Search for the cell housing the specified text and yield its (X, Y) center coordinate. 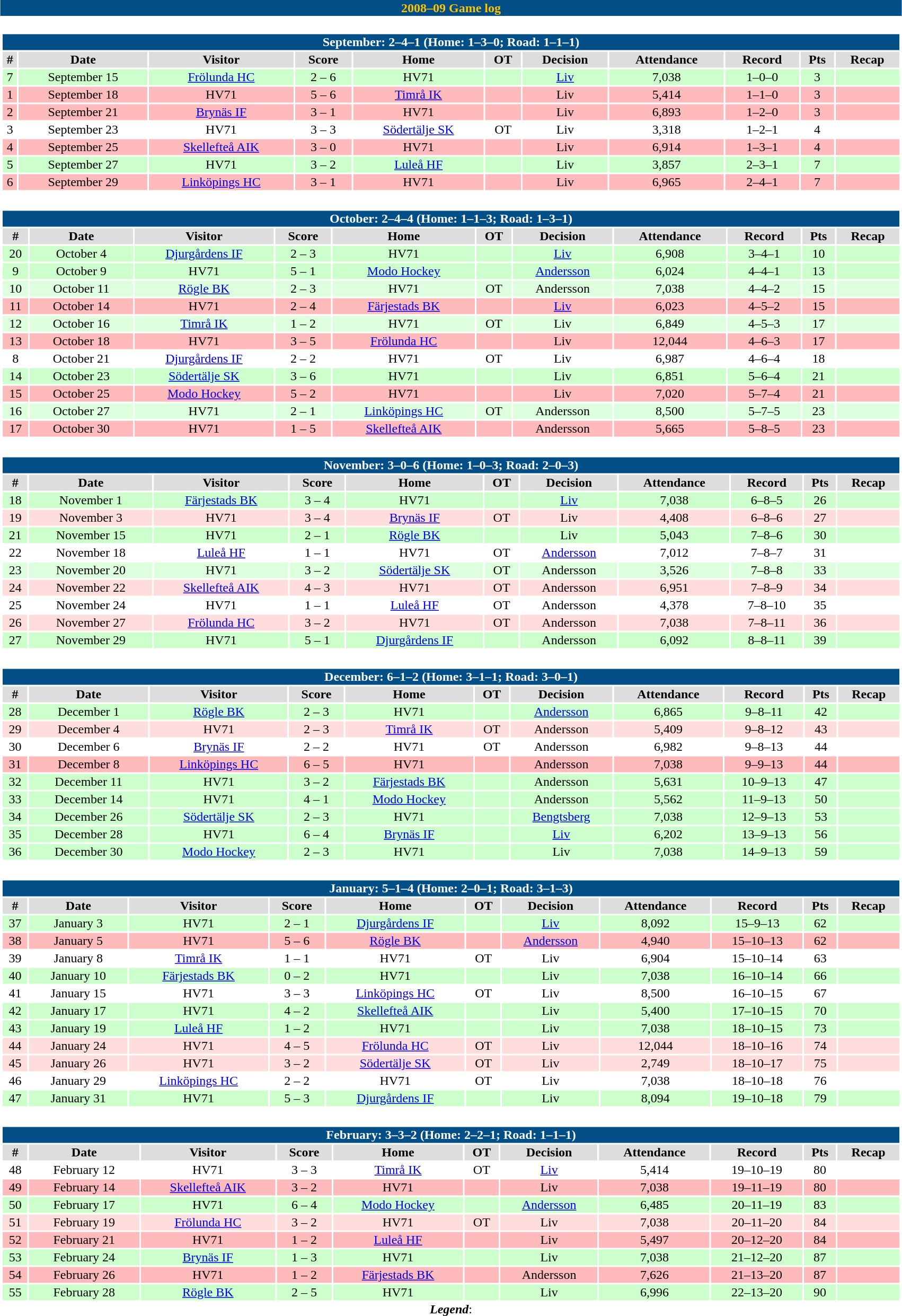
6 (10, 182)
8,092 (656, 923)
December 8 (89, 764)
6 – 5 (317, 764)
11–9–13 (764, 799)
4,408 (674, 518)
4 – 2 (297, 1011)
October 21 (82, 359)
February: 3–3–2 (Home: 2–2–1; Road: 1–1–1) (450, 1135)
28 (15, 712)
4–4–1 (764, 271)
2 – 6 (323, 77)
3–4–1 (764, 254)
4 – 1 (317, 799)
18–10–15 (758, 1028)
January 15 (78, 993)
November 20 (91, 570)
December 30 (89, 852)
September 15 (83, 77)
September: 2–4–1 (Home: 1–3–0; Road: 1–1–1) (450, 42)
1 – 5 (303, 429)
20–11–20 (757, 1222)
6,996 (655, 1292)
5–8–5 (764, 429)
November 3 (91, 518)
16–10–14 (758, 976)
12 (15, 324)
January 3 (78, 923)
September 25 (83, 147)
0 – 2 (297, 976)
January 26 (78, 1063)
October 14 (82, 306)
6,982 (668, 747)
September 21 (83, 112)
6,893 (667, 112)
7–8–7 (767, 553)
4–5–2 (764, 306)
7–8–10 (767, 605)
54 (15, 1275)
January 29 (78, 1081)
38 (15, 941)
2 – 4 (303, 306)
October 27 (82, 411)
15–10–13 (758, 941)
41 (15, 993)
4–5–3 (764, 324)
9–8–11 (764, 712)
17–10–15 (758, 1011)
1 – 3 (304, 1257)
76 (820, 1081)
6,202 (668, 834)
February 21 (84, 1240)
7,012 (674, 553)
7–8–8 (767, 570)
83 (820, 1205)
9–9–13 (764, 764)
5–7–5 (764, 411)
November: 3–0–6 (Home: 1–0–3; Road: 2–0–3) (450, 465)
5,631 (668, 782)
1–2–1 (762, 130)
29 (15, 729)
45 (15, 1063)
November 22 (91, 588)
16 (15, 411)
4–6–3 (764, 341)
2–4–1 (762, 182)
15–10–14 (758, 958)
74 (820, 1046)
January 24 (78, 1046)
5–6–4 (764, 376)
40 (15, 976)
63 (820, 958)
4,940 (656, 941)
67 (820, 993)
5,409 (668, 729)
18–10–16 (758, 1046)
1–3–1 (762, 147)
48 (15, 1170)
6,904 (656, 958)
19–11–19 (757, 1187)
6–8–5 (767, 500)
16–10–15 (758, 993)
9–8–13 (764, 747)
3 – 0 (323, 147)
4,378 (674, 605)
September 27 (83, 165)
5 (10, 165)
51 (15, 1222)
90 (820, 1292)
October 30 (82, 429)
6,865 (668, 712)
7–8–6 (767, 535)
January: 5–1–4 (Home: 2–0–1; Road: 3–1–3) (450, 888)
February 14 (84, 1187)
6,965 (667, 182)
January 8 (78, 958)
21–12–20 (757, 1257)
22–13–20 (757, 1292)
January 17 (78, 1011)
6,908 (670, 254)
October: 2–4–4 (Home: 1–1–3; Road: 1–3–1) (450, 219)
January 31 (78, 1098)
5–7–4 (764, 394)
7,626 (655, 1275)
20 (15, 254)
15–9–13 (758, 923)
September 29 (83, 182)
6,851 (670, 376)
February 26 (84, 1275)
7–8–11 (767, 623)
56 (821, 834)
November 18 (91, 553)
75 (820, 1063)
25 (15, 605)
19–10–19 (757, 1170)
February 19 (84, 1222)
2008–09 Game log (451, 8)
October 23 (82, 376)
37 (15, 923)
13–9–13 (764, 834)
November 29 (91, 640)
79 (820, 1098)
21–13–20 (757, 1275)
6,485 (655, 1205)
19 (15, 518)
October 4 (82, 254)
5 – 2 (303, 394)
November 27 (91, 623)
November 24 (91, 605)
1–2–0 (762, 112)
January 10 (78, 976)
18–10–17 (758, 1063)
October 16 (82, 324)
6,023 (670, 306)
2–3–1 (762, 165)
4–6–4 (764, 359)
December 1 (89, 712)
9–8–12 (764, 729)
20–12–20 (757, 1240)
September 23 (83, 130)
5,497 (655, 1240)
7–8–9 (767, 588)
December 4 (89, 729)
5,043 (674, 535)
October 9 (82, 271)
December 6 (89, 747)
1 (10, 95)
55 (15, 1292)
32 (15, 782)
1–0–0 (762, 77)
3,526 (674, 570)
3 – 5 (303, 341)
66 (820, 976)
8 (15, 359)
59 (821, 852)
20–11–19 (757, 1205)
January 19 (78, 1028)
December 14 (89, 799)
September 18 (83, 95)
6,914 (667, 147)
6,849 (670, 324)
November 15 (91, 535)
December 11 (89, 782)
14–9–13 (764, 852)
October 25 (82, 394)
January 5 (78, 941)
12–9–13 (764, 817)
3,857 (667, 165)
14 (15, 376)
November 1 (91, 500)
February 17 (84, 1205)
6–8–6 (767, 518)
6,092 (674, 640)
6,987 (670, 359)
52 (15, 1240)
Bengtsberg (561, 817)
49 (15, 1187)
11 (15, 306)
December: 6–1–2 (Home: 3–1–1; Road: 3–0–1) (450, 677)
4 – 3 (317, 588)
18–10–18 (758, 1081)
7,020 (670, 394)
8,094 (656, 1098)
February 12 (84, 1170)
February 28 (84, 1292)
2 – 5 (304, 1292)
8–8–11 (767, 640)
October 11 (82, 289)
5,665 (670, 429)
6,951 (674, 588)
3 – 6 (303, 376)
5 – 3 (297, 1098)
December 26 (89, 817)
1–1–0 (762, 95)
6,024 (670, 271)
19–10–18 (758, 1098)
December 28 (89, 834)
4–4–2 (764, 289)
22 (15, 553)
2,749 (656, 1063)
70 (820, 1011)
10–9–13 (764, 782)
October 18 (82, 341)
24 (15, 588)
3,318 (667, 130)
4 – 5 (297, 1046)
5,400 (656, 1011)
2 (10, 112)
5,562 (668, 799)
9 (15, 271)
46 (15, 1081)
73 (820, 1028)
February 24 (84, 1257)
